Return the (x, y) coordinate for the center point of the cell that contains the specified text.  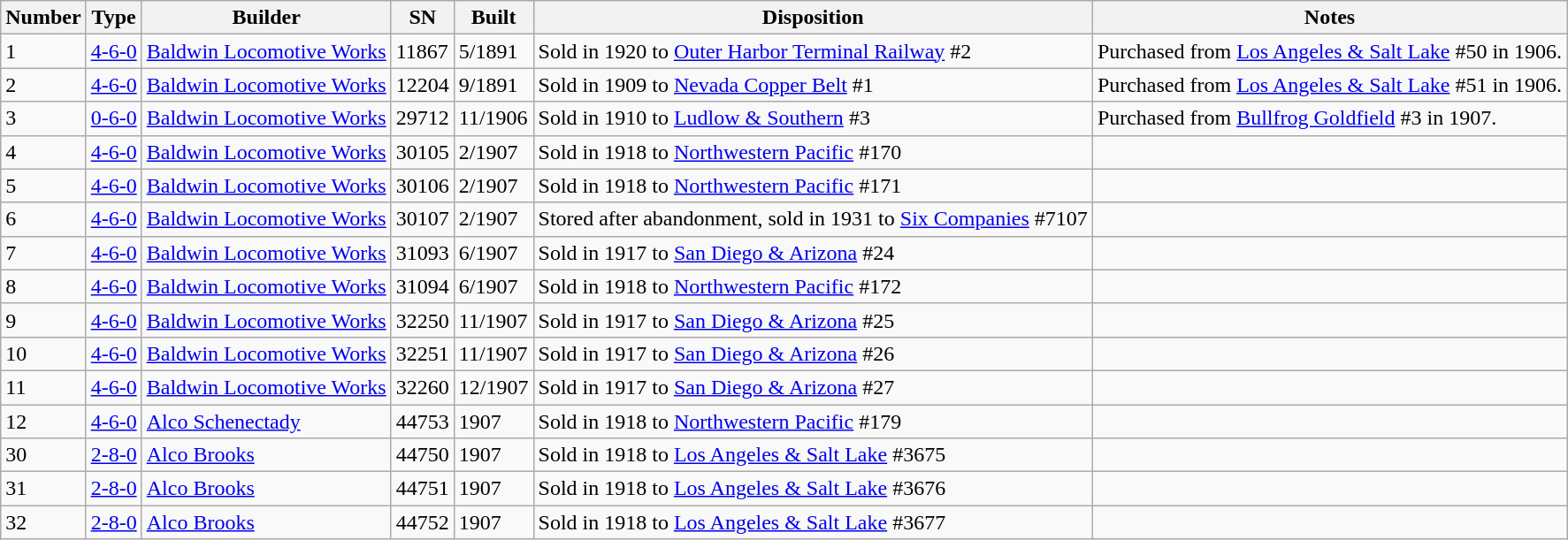
30107 (423, 219)
9 (43, 320)
Disposition (813, 18)
30106 (423, 186)
0-6-0 (113, 118)
Sold in 1918 to Northwestern Pacific #170 (813, 152)
SN (423, 18)
44751 (423, 489)
Sold in 1909 to Nevada Copper Belt #1 (813, 85)
7 (43, 253)
Type (113, 18)
Sold in 1917 to San Diego & Arizona #25 (813, 320)
2 (43, 85)
Sold in 1918 to Northwestern Pacific #172 (813, 286)
9/1891 (493, 85)
Sold in 1918 to Northwestern Pacific #179 (813, 422)
32250 (423, 320)
30 (43, 455)
32251 (423, 354)
Sold in 1918 to Los Angeles & Salt Lake #3677 (813, 522)
5/1891 (493, 51)
Purchased from Los Angeles & Salt Lake #51 in 1906. (1329, 85)
32260 (423, 387)
29712 (423, 118)
12204 (423, 85)
Purchased from Los Angeles & Salt Lake #50 in 1906. (1329, 51)
5 (43, 186)
44753 (423, 422)
10 (43, 354)
Sold in 1918 to Northwestern Pacific #171 (813, 186)
11 (43, 387)
Sold in 1917 to San Diego & Arizona #27 (813, 387)
4 (43, 152)
Notes (1329, 18)
11867 (423, 51)
Purchased from Bullfrog Goldfield #3 in 1907. (1329, 118)
Sold in 1917 to San Diego & Arizona #24 (813, 253)
Alco Schenectady (266, 422)
Sold in 1920 to Outer Harbor Terminal Railway #2 (813, 51)
Stored after abandonment, sold in 1931 to Six Companies #7107 (813, 219)
6 (43, 219)
Sold in 1910 to Ludlow & Southern #3 (813, 118)
Sold in 1918 to Los Angeles & Salt Lake #3676 (813, 489)
44750 (423, 455)
32 (43, 522)
12/1907 (493, 387)
44752 (423, 522)
31 (43, 489)
1 (43, 51)
8 (43, 286)
31093 (423, 253)
12 (43, 422)
Number (43, 18)
Builder (266, 18)
Sold in 1917 to San Diego & Arizona #26 (813, 354)
Sold in 1918 to Los Angeles & Salt Lake #3675 (813, 455)
11/1906 (493, 118)
Built (493, 18)
30105 (423, 152)
31094 (423, 286)
3 (43, 118)
